Identify which cell holds the provided text, then report its [x, y] central coordinate. 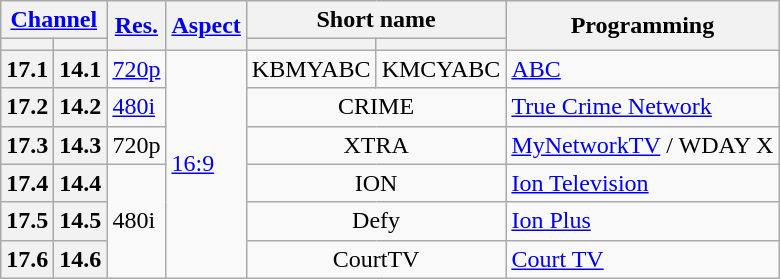
Court TV [642, 259]
14.1 [80, 69]
XTRA [376, 145]
Short name [376, 20]
Defy [376, 221]
CRIME [376, 107]
14.6 [80, 259]
14.5 [80, 221]
KMCYABC [441, 69]
14.2 [80, 107]
Channel [54, 20]
17.4 [28, 183]
16:9 [206, 164]
True Crime Network [642, 107]
Aspect [206, 26]
ION [376, 183]
17.5 [28, 221]
14.3 [80, 145]
14.4 [80, 183]
17.6 [28, 259]
Programming [642, 26]
KBMYABC [311, 69]
CourtTV [376, 259]
Ion Plus [642, 221]
17.3 [28, 145]
MyNetworkTV / WDAY X [642, 145]
17.2 [28, 107]
Res. [136, 26]
ABC [642, 69]
Ion Television [642, 183]
17.1 [28, 69]
